Detect which cell encompasses the target text, then output its (X, Y) center coordinate. 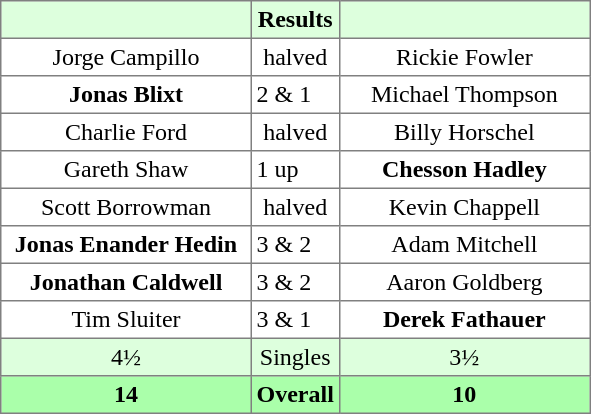
Singles (295, 357)
1 up (295, 170)
Rickie Fowler (464, 57)
Jorge Campillo (126, 57)
Overall (295, 395)
Derek Fathauer (464, 320)
Gareth Shaw (126, 170)
4½ (126, 357)
Aaron Goldberg (464, 282)
Michael Thompson (464, 95)
14 (126, 395)
3½ (464, 357)
Billy Horschel (464, 132)
Jonathan Caldwell (126, 282)
Scott Borrowman (126, 207)
Charlie Ford (126, 132)
10 (464, 395)
2 & 1 (295, 95)
3 & 1 (295, 320)
Jonas Blixt (126, 95)
Chesson Hadley (464, 170)
Tim Sluiter (126, 320)
Jonas Enander Hedin (126, 245)
Kevin Chappell (464, 207)
Adam Mitchell (464, 245)
Results (295, 20)
